Find where the given text appears and provide that cell's center as [x, y] coordinate. 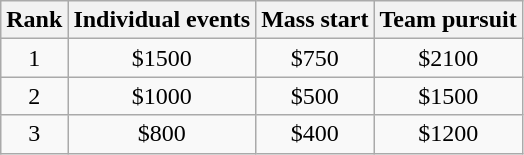
$400 [315, 134]
2 [34, 96]
$2100 [448, 58]
$1000 [162, 96]
Individual events [162, 20]
$500 [315, 96]
1 [34, 58]
$750 [315, 58]
Team pursuit [448, 20]
3 [34, 134]
Mass start [315, 20]
$800 [162, 134]
$1200 [448, 134]
Rank [34, 20]
